For the text-containing cell, return its midpoint in (X, Y) coordinate format. 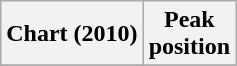
Chart (2010) (72, 34)
Peakposition (189, 34)
